Search for the cell housing the specified text and yield its (X, Y) center coordinate. 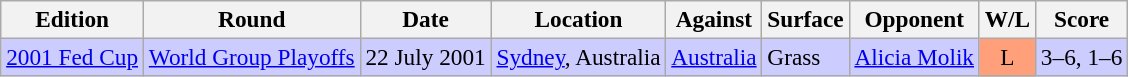
Alicia Molik (914, 57)
Opponent (914, 19)
Sydney, Australia (578, 57)
Against (714, 19)
3–6, 1–6 (1081, 57)
Australia (714, 57)
Date (426, 19)
Round (252, 19)
Location (578, 19)
2001 Fed Cup (72, 57)
World Group Playoffs (252, 57)
22 July 2001 (426, 57)
Edition (72, 19)
Score (1081, 19)
L (1007, 57)
Grass (806, 57)
W/L (1007, 19)
Surface (806, 19)
